Search for the cell housing the specified text and yield its [x, y] center coordinate. 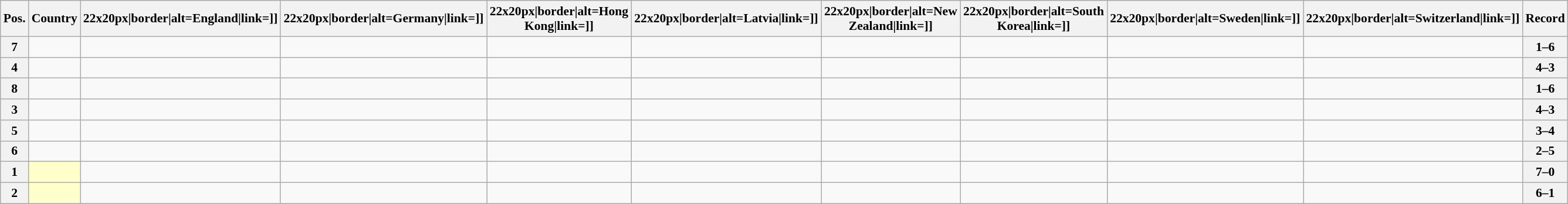
3–4 [1545, 131]
3 [15, 110]
6–1 [1545, 193]
22x20px|border|alt=Switzerland|link=]] [1413, 19]
22x20px|border|alt=Germany|link=]] [384, 19]
Record [1545, 19]
7–0 [1545, 172]
22x20px|border|alt=Hong Kong|link=]] [560, 19]
22x20px|border|alt=Sweden|link=]] [1205, 19]
6 [15, 151]
Country [55, 19]
1 [15, 172]
5 [15, 131]
Pos. [15, 19]
22x20px|border|alt=Latvia|link=]] [726, 19]
8 [15, 89]
7 [15, 47]
22x20px|border|alt=England|link=]] [181, 19]
22x20px|border|alt=South Korea|link=]] [1034, 19]
2 [15, 193]
22x20px|border|alt=New Zealand|link=]] [890, 19]
4 [15, 68]
2–5 [1545, 151]
